Identify which cell holds the provided text, then report its [X, Y] central coordinate. 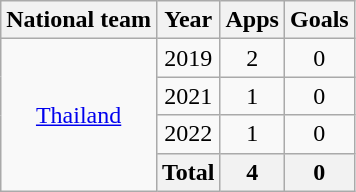
2022 [188, 134]
National team [79, 20]
2021 [188, 96]
2 [252, 58]
Apps [252, 20]
Goals [319, 20]
Year [188, 20]
Thailand [79, 115]
4 [252, 172]
2019 [188, 58]
Total [188, 172]
